Detect which cell encompasses the target text, then output its [X, Y] center coordinate. 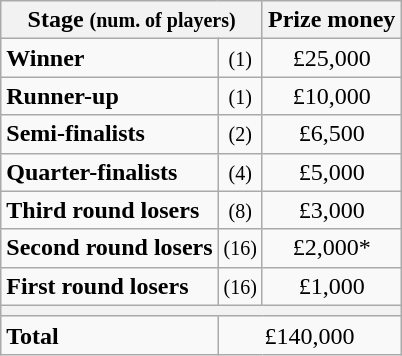
£3,000 [331, 210]
First round losers [110, 286]
Runner-up [110, 96]
(4) [240, 172]
Quarter-finalists [110, 172]
£25,000 [331, 58]
Third round losers [110, 210]
Stage (num. of players) [132, 20]
£2,000* [331, 248]
£10,000 [331, 96]
Second round losers [110, 248]
£140,000 [310, 335]
Semi-finalists [110, 134]
Prize money [331, 20]
£6,500 [331, 134]
£5,000 [331, 172]
Winner [110, 58]
£1,000 [331, 286]
Total [110, 335]
(8) [240, 210]
(2) [240, 134]
